Extract the [x, y] coordinate from the center of the cell holding the provided text.  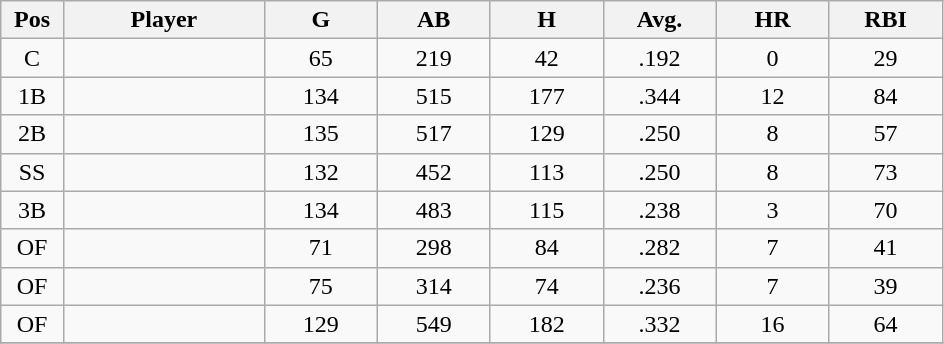
515 [434, 96]
3 [772, 210]
75 [320, 286]
RBI [886, 20]
182 [546, 324]
C [32, 58]
Player [164, 20]
314 [434, 286]
483 [434, 210]
AB [434, 20]
HR [772, 20]
132 [320, 172]
64 [886, 324]
3B [32, 210]
12 [772, 96]
452 [434, 172]
1B [32, 96]
219 [434, 58]
177 [546, 96]
29 [886, 58]
42 [546, 58]
.344 [660, 96]
115 [546, 210]
549 [434, 324]
135 [320, 134]
113 [546, 172]
Avg. [660, 20]
.282 [660, 248]
517 [434, 134]
0 [772, 58]
41 [886, 248]
298 [434, 248]
2B [32, 134]
SS [32, 172]
73 [886, 172]
16 [772, 324]
65 [320, 58]
71 [320, 248]
74 [546, 286]
.192 [660, 58]
H [546, 20]
.236 [660, 286]
.238 [660, 210]
Pos [32, 20]
G [320, 20]
.332 [660, 324]
70 [886, 210]
39 [886, 286]
57 [886, 134]
